Output the (X, Y) coordinate of the center of the cell containing the given text.  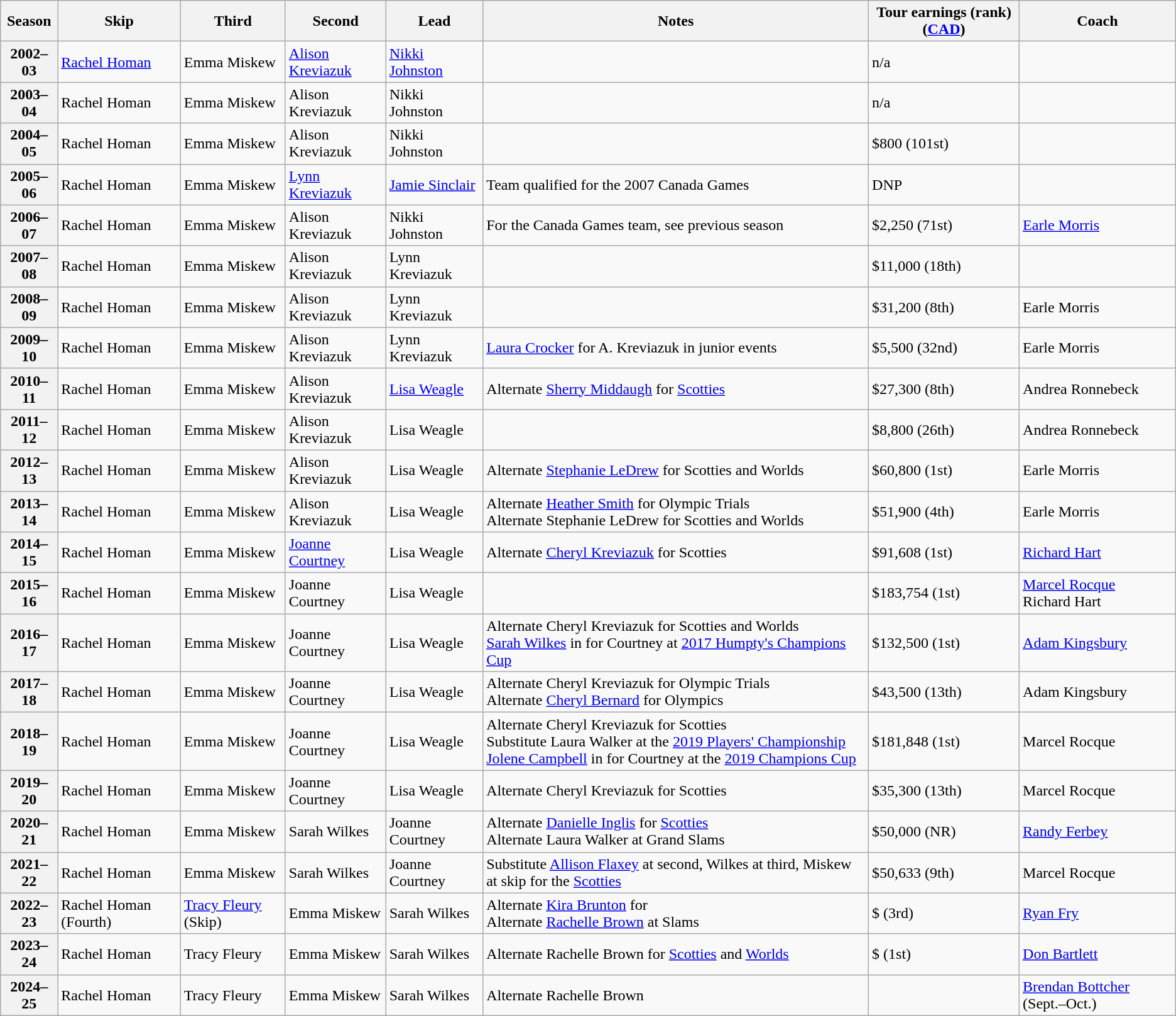
$132,500 (1st) (944, 643)
2015–16 (29, 593)
DNP (944, 185)
Alternate Heather Smith for Olympic Trials Alternate Stephanie LeDrew for Scotties and Worlds (676, 511)
Team qualified for the 2007 Canada Games (676, 185)
2016–17 (29, 643)
2012–13 (29, 470)
Alternate Rachelle Brown (676, 995)
$35,300 (13th) (944, 790)
Laura Crocker for A. Kreviazuk in junior events (676, 348)
$8,800 (26th) (944, 430)
2002–03 (29, 62)
2014–15 (29, 553)
2018–19 (29, 741)
Richard Hart (1098, 553)
Coach (1098, 21)
2024–25 (29, 995)
2008–09 (29, 307)
2021–22 (29, 872)
Alternate Cheryl Kreviazuk for Olympic Trials Alternate Cheryl Bernard for Olympics (676, 692)
Tour earnings (rank) (CAD) (944, 21)
Randy Ferbey (1098, 832)
$60,800 (1st) (944, 470)
Marcel Rocque Richard Hart (1098, 593)
Jamie Sinclair (434, 185)
Don Bartlett (1098, 954)
Notes (676, 21)
$800 (101st) (944, 143)
Alternate Stephanie LeDrew for Scotties and Worlds (676, 470)
2010–11 (29, 388)
$91,608 (1st) (944, 553)
2007–08 (29, 266)
$181,848 (1st) (944, 741)
Rachel Homan (Fourth) (119, 914)
2005–06 (29, 185)
$11,000 (18th) (944, 266)
Alternate Kira Brunton for Alternate Rachelle Brown at Slams (676, 914)
$43,500 (13th) (944, 692)
2019–20 (29, 790)
Lead (434, 21)
$31,200 (8th) (944, 307)
Alternate Cheryl Kreviazuk for Scotties and Worlds Sarah Wilkes in for Courtney at 2017 Humpty's Champions Cup (676, 643)
Third (232, 21)
2003–04 (29, 103)
2006–07 (29, 225)
2009–10 (29, 348)
2011–12 (29, 430)
Second (335, 21)
$ (3rd) (944, 914)
Alternate Rachelle Brown for Scotties and Worlds (676, 954)
2004–05 (29, 143)
For the Canada Games team, see previous season (676, 225)
2017–18 (29, 692)
Skip (119, 21)
$2,250 (71st) (944, 225)
$ (1st) (944, 954)
$5,500 (32nd) (944, 348)
$50,633 (9th) (944, 872)
2023–24 (29, 954)
$50,000 (NR) (944, 832)
2020–21 (29, 832)
Season (29, 21)
2022–23 (29, 914)
$27,300 (8th) (944, 388)
2013–14 (29, 511)
$51,900 (4th) (944, 511)
Alternate Sherry Middaugh for Scotties (676, 388)
Substitute Allison Flaxey at second, Wilkes at third, Miskew at skip for the Scotties (676, 872)
Alternate Danielle Inglis for Scotties Alternate Laura Walker at Grand Slams (676, 832)
$183,754 (1st) (944, 593)
Tracy Fleury (Skip) (232, 914)
Ryan Fry (1098, 914)
Brendan Bottcher (Sept.–Oct.) (1098, 995)
